Search for the cell housing the specified text and yield its [X, Y] center coordinate. 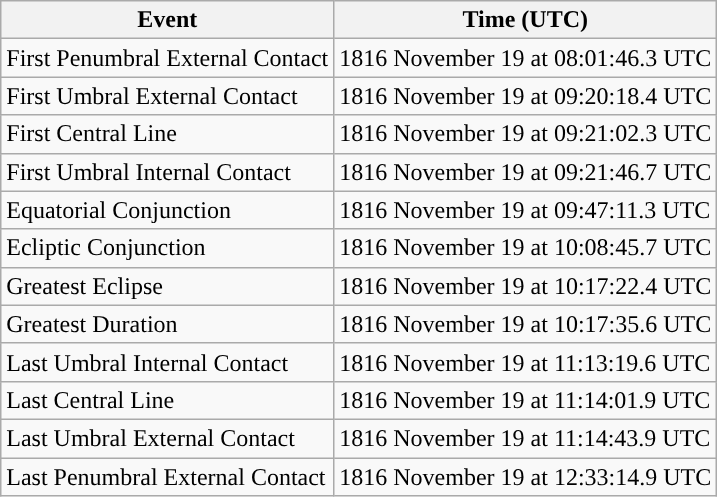
First Penumbral External Contact [168, 58]
1816 November 19 at 10:17:35.6 UTC [526, 324]
Last Umbral Internal Contact [168, 362]
1816 November 19 at 11:14:43.9 UTC [526, 438]
Time (UTC) [526, 20]
Last Central Line [168, 400]
1816 November 19 at 09:21:02.3 UTC [526, 134]
1816 November 19 at 12:33:14.9 UTC [526, 477]
1816 November 19 at 09:47:11.3 UTC [526, 210]
First Umbral External Contact [168, 96]
1816 November 19 at 09:20:18.4 UTC [526, 96]
Event [168, 20]
First Umbral Internal Contact [168, 172]
Last Umbral External Contact [168, 438]
1816 November 19 at 09:21:46.7 UTC [526, 172]
Equatorial Conjunction [168, 210]
Last Penumbral External Contact [168, 477]
1816 November 19 at 10:17:22.4 UTC [526, 286]
1816 November 19 at 08:01:46.3 UTC [526, 58]
Greatest Eclipse [168, 286]
Ecliptic Conjunction [168, 248]
1816 November 19 at 10:08:45.7 UTC [526, 248]
Greatest Duration [168, 324]
1816 November 19 at 11:13:19.6 UTC [526, 362]
First Central Line [168, 134]
1816 November 19 at 11:14:01.9 UTC [526, 400]
